Provide the (X, Y) coordinate of the cell's center where the given text is located.  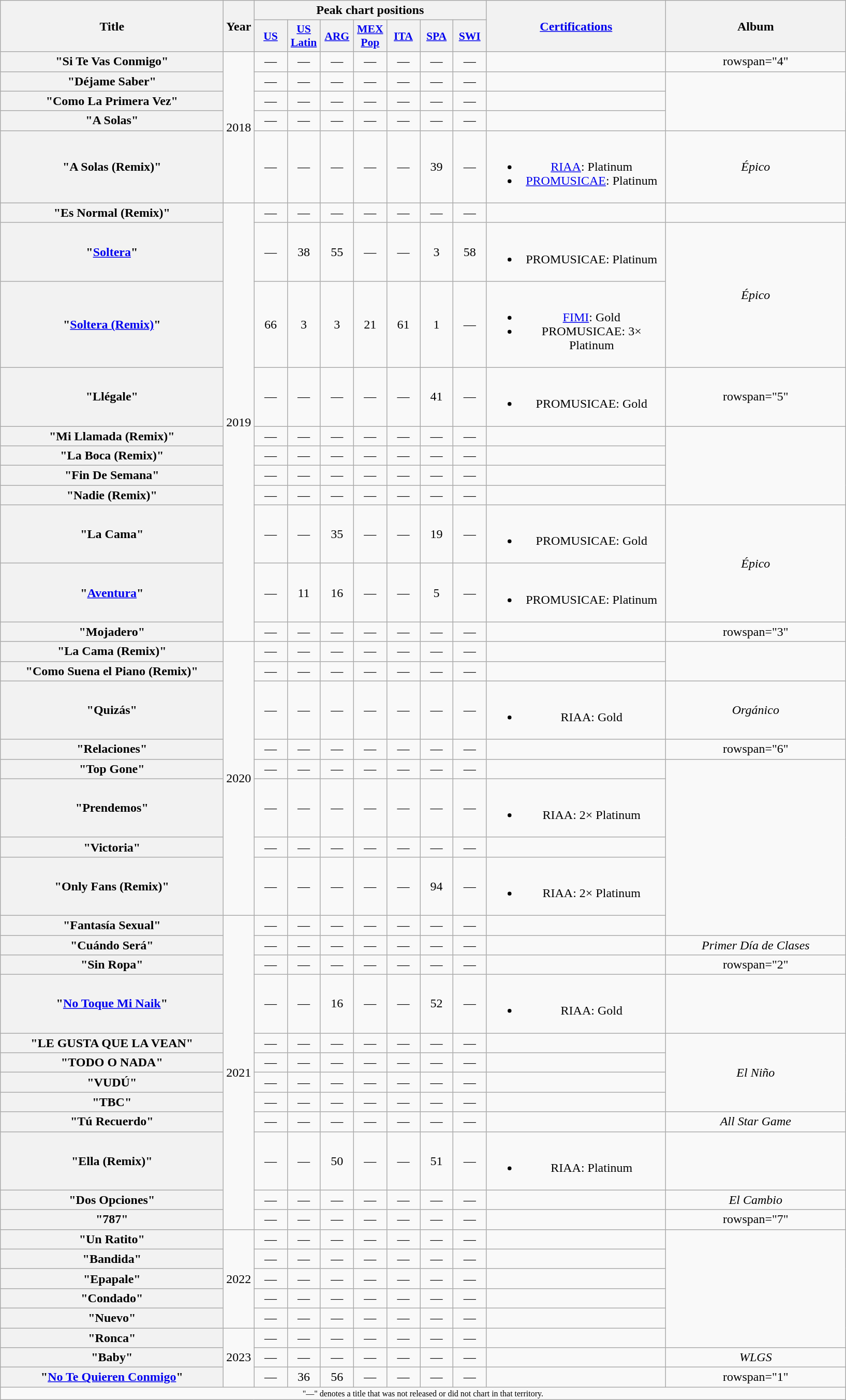
rowspan="2" (755, 965)
52 (437, 1004)
SWI (470, 36)
"No Te Quieren Conmigo" (112, 1377)
"LE GUSTA QUE LA VEAN" (112, 1043)
ARG (337, 36)
"—" denotes a title that was not released or did not chart in that territory. (423, 1393)
WLGS (755, 1358)
56 (337, 1377)
"A Solas" (112, 121)
"Ella (Remix)" (112, 1161)
36 (304, 1377)
"Fin De Semana" (112, 475)
USLatin (304, 36)
rowspan="5" (755, 396)
2021 (239, 1072)
2022 (239, 1278)
rowspan="1" (755, 1377)
US (271, 36)
2023 (239, 1357)
rowspan="3" (755, 632)
"La Cama" (112, 534)
39 (437, 167)
"Como Suena el Piano (Remix)" (112, 671)
"Epapale" (112, 1278)
50 (337, 1161)
FIMI: GoldPROMUSICAE: 3× Platinum (576, 324)
"Only Fans (Remix)" (112, 886)
2019 (239, 422)
"Mojadero" (112, 632)
"Ronca" (112, 1337)
58 (470, 251)
"Victoria" (112, 847)
"Tú Recuerdo" (112, 1122)
41 (437, 396)
35 (337, 534)
"Nuevo" (112, 1318)
rowspan="4" (755, 62)
"Es Normal (Remix)" (112, 213)
21 (370, 324)
"Si Te Vas Conmigo" (112, 62)
"Baby" (112, 1358)
"Llégale" (112, 396)
Year (239, 26)
66 (271, 324)
"TODO O NADA" (112, 1063)
"A Solas (Remix)" (112, 167)
55 (337, 251)
"Soltera" (112, 251)
"Cuándo Será" (112, 945)
Certifications (576, 26)
Title (112, 26)
"Relaciones" (112, 749)
Album (755, 26)
"No Toque Mi Naik" (112, 1004)
All Star Game (755, 1122)
"Fantasía Sexual" (112, 925)
2018 (239, 127)
"La Cama (Remix)" (112, 651)
Peak chart positions (370, 10)
"TBC" (112, 1102)
El Cambio (755, 1200)
"Quizás" (112, 710)
RIAA: Platinum PROMUSICAE: Platinum (576, 167)
5 (437, 593)
"Prendemos" (112, 808)
"Mi Llamada (Remix)" (112, 436)
19 (437, 534)
"Dos Opciones" (112, 1200)
"Aventura" (112, 593)
"Bandida" (112, 1259)
RIAA: Platinum (576, 1161)
"VUDÚ" (112, 1082)
"Sin Ropa" (112, 965)
"Como La Primera Vez" (112, 101)
"787" (112, 1219)
94 (437, 886)
"Déjame Saber" (112, 81)
"Condado" (112, 1298)
2020 (239, 779)
61 (403, 324)
11 (304, 593)
El Niño (755, 1073)
Primer Día de Clases (755, 945)
rowspan="6" (755, 749)
Orgánico (755, 710)
1 (437, 324)
"Soltera (Remix)" (112, 324)
51 (437, 1161)
38 (304, 251)
"La Boca (Remix)" (112, 456)
ITA (403, 36)
MEXPop (370, 36)
"Un Ratito" (112, 1239)
"Top Gone" (112, 769)
rowspan="7" (755, 1219)
SPA (437, 36)
"Nadie (Remix)" (112, 495)
